Return [x, y] of the center of cell containing provided text 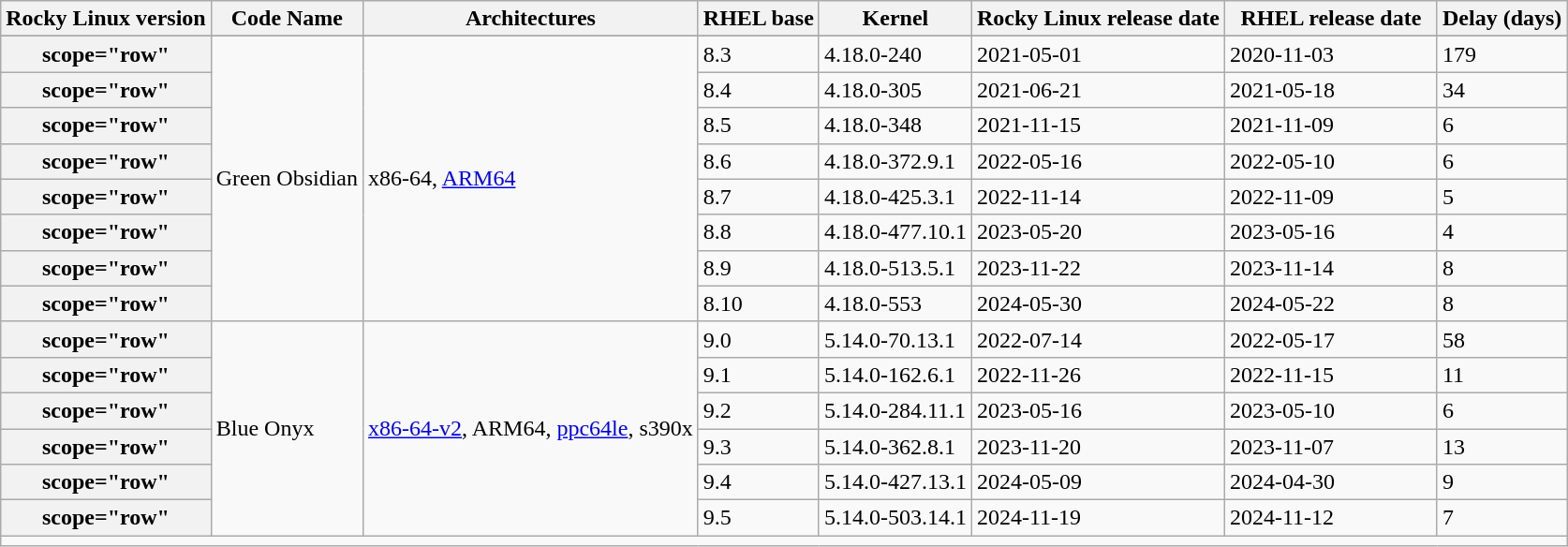
9.3 [759, 447]
5.14.0-362.8.1 [895, 447]
Rocky Linux version [106, 19]
9 [1501, 482]
4.18.0-240 [895, 54]
2023-11-22 [1098, 268]
7 [1501, 518]
2022-07-14 [1098, 339]
2024-11-12 [1330, 518]
2024-04-30 [1330, 482]
9.1 [759, 375]
2023-11-20 [1098, 447]
Code Name [287, 19]
x86-64-v2, ARM64, ppc64le, s390x [531, 428]
9.2 [759, 410]
8.8 [759, 232]
5.14.0-427.13.1 [895, 482]
2021-05-18 [1330, 90]
2022-05-16 [1098, 161]
4.18.0-305 [895, 90]
2022-11-26 [1098, 375]
4.18.0-513.5.1 [895, 268]
x86-64, ARM64 [531, 179]
8.4 [759, 90]
4.18.0-425.3.1 [895, 197]
Delay (days) [1501, 19]
2024-11-19 [1098, 518]
5.14.0-162.6.1 [895, 375]
2021-11-09 [1330, 126]
2024-05-30 [1098, 303]
5.14.0-284.11.1 [895, 410]
4.18.0-348 [895, 126]
8.5 [759, 126]
RHEL base [759, 19]
2021-11-15 [1098, 126]
2022-11-15 [1330, 375]
2023-05-20 [1098, 232]
34 [1501, 90]
RHEL release date [1330, 19]
2020-11-03 [1330, 54]
Kernel [895, 19]
2022-05-10 [1330, 161]
4 [1501, 232]
5.14.0-503.14.1 [895, 518]
2024-05-22 [1330, 303]
Rocky Linux release date [1098, 19]
8.10 [759, 303]
2023-11-14 [1330, 268]
179 [1501, 54]
11 [1501, 375]
Architectures [531, 19]
8.9 [759, 268]
8.3 [759, 54]
4.18.0-553 [895, 303]
2024-05-09 [1098, 482]
2021-06-21 [1098, 90]
9.5 [759, 518]
5.14.0-70.13.1 [895, 339]
5 [1501, 197]
2022-11-09 [1330, 197]
Green Obsidian [287, 179]
8.7 [759, 197]
9.4 [759, 482]
9.0 [759, 339]
4.18.0-477.10.1 [895, 232]
2022-05-17 [1330, 339]
13 [1501, 447]
2023-11-07 [1330, 447]
2021-05-01 [1098, 54]
8.6 [759, 161]
4.18.0-372.9.1 [895, 161]
2023-05-10 [1330, 410]
58 [1501, 339]
2022-11-14 [1098, 197]
Blue Onyx [287, 428]
